Extract the [X, Y] coordinate from the center of the cell holding the provided text.  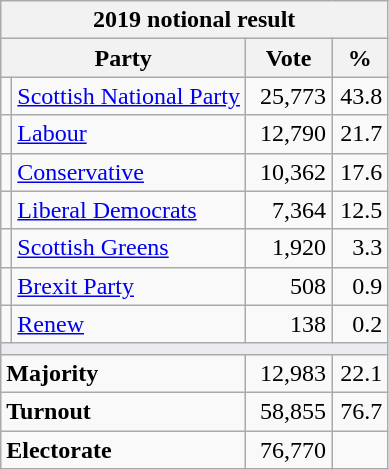
Turnout [124, 411]
12,790 [289, 134]
0.2 [360, 324]
Majority [124, 373]
Conservative [129, 172]
76,770 [289, 449]
Scottish National Party [129, 96]
43.8 [360, 96]
7,364 [289, 210]
17.6 [360, 172]
138 [289, 324]
3.3 [360, 248]
58,855 [289, 411]
508 [289, 286]
Liberal Democrats [129, 210]
Brexit Party [129, 286]
10,362 [289, 172]
25,773 [289, 96]
Party [124, 58]
2019 notional result [194, 20]
Vote [289, 58]
12,983 [289, 373]
12.5 [360, 210]
Renew [129, 324]
Scottish Greens [129, 248]
76.7 [360, 411]
1,920 [289, 248]
% [360, 58]
21.7 [360, 134]
0.9 [360, 286]
Labour [129, 134]
Electorate [124, 449]
22.1 [360, 373]
